Return the [X, Y] coordinate for the center point of the cell that contains the specified text.  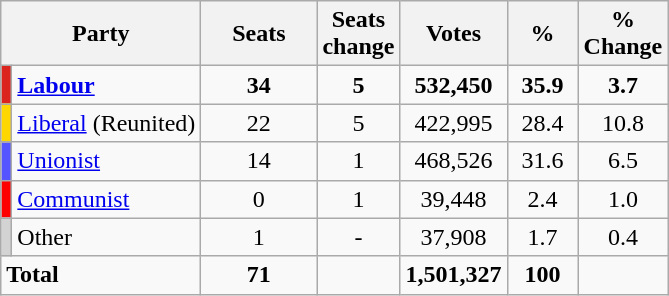
71 [259, 275]
Seats [259, 34]
Votes [454, 34]
34 [259, 85]
Party [101, 34]
0 [259, 199]
10.8 [623, 123]
468,526 [454, 161]
2.4 [542, 199]
422,995 [454, 123]
14 [259, 161]
22 [259, 123]
0.4 [623, 237]
- [358, 237]
3.7 [623, 85]
Liberal (Reunited) [106, 123]
Other [106, 237]
1.0 [623, 199]
% Change [623, 34]
532,450 [454, 85]
Labour [106, 85]
Communist [106, 199]
Seats change [358, 34]
Total [101, 275]
Unionist [106, 161]
39,448 [454, 199]
100 [542, 275]
6.5 [623, 161]
35.9 [542, 85]
1,501,327 [454, 275]
31.6 [542, 161]
28.4 [542, 123]
1.7 [542, 237]
% [542, 34]
37,908 [454, 237]
